From the cell containing the given text, extract its center point as (X, Y) coordinate. 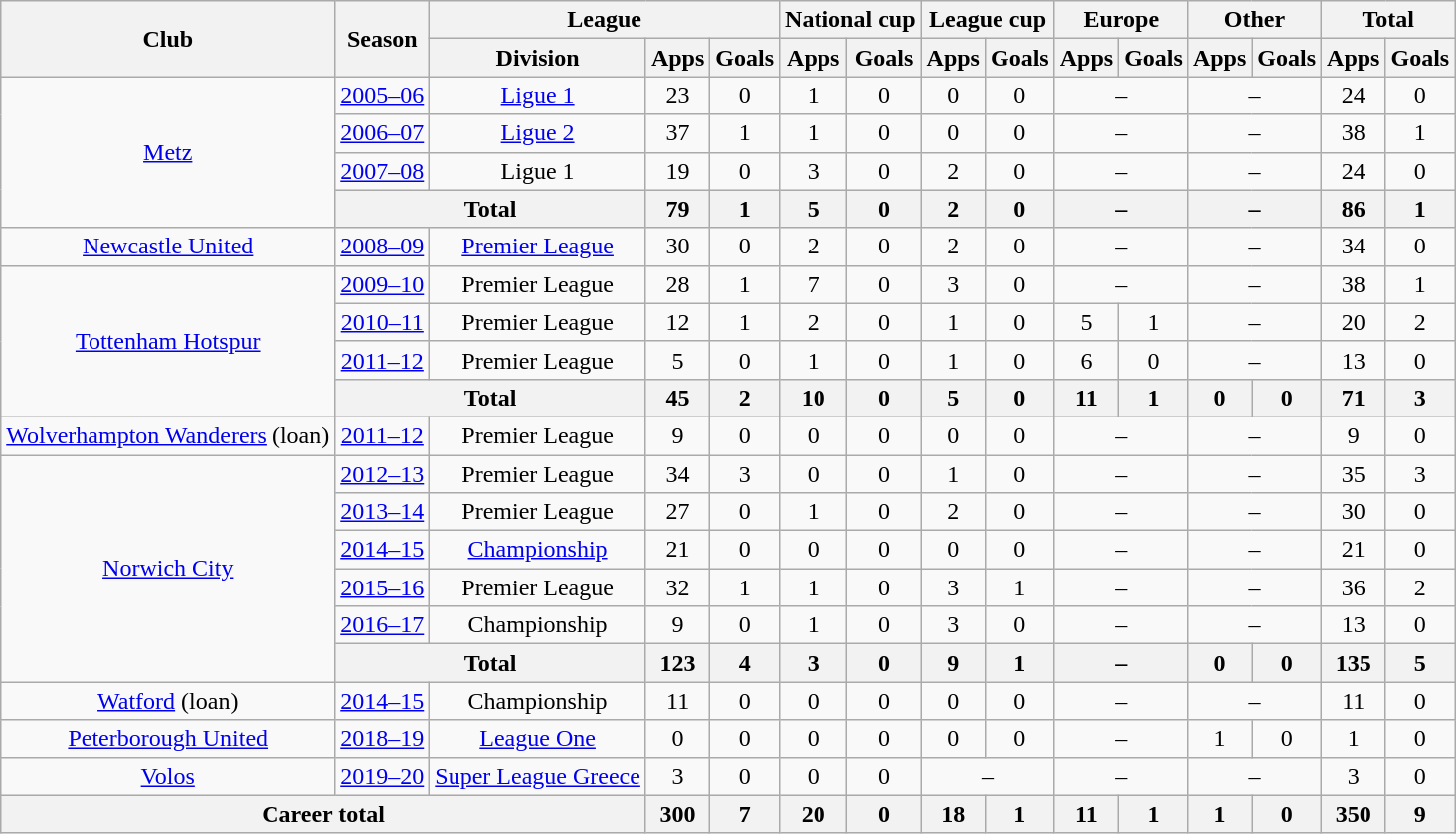
10 (814, 398)
Newcastle United (168, 247)
Europe (1121, 20)
18 (953, 814)
2009–10 (382, 284)
Peterborough United (168, 739)
2006–07 (382, 133)
2010–11 (382, 322)
Watford (loan) (168, 701)
71 (1354, 398)
300 (677, 814)
12 (677, 322)
86 (1354, 209)
Tottenham Hotspur (168, 341)
37 (677, 133)
League (605, 20)
45 (677, 398)
Super League Greece (538, 776)
2013–14 (382, 512)
23 (677, 95)
Career total (324, 814)
36 (1354, 587)
2015–16 (382, 587)
Club (168, 39)
6 (1086, 360)
28 (677, 284)
2019–20 (382, 776)
350 (1354, 814)
32 (677, 587)
Season (382, 39)
2005–06 (382, 95)
35 (1354, 474)
4 (745, 663)
National cup (850, 20)
2007–08 (382, 171)
135 (1354, 663)
2012–13 (382, 474)
Other (1254, 20)
123 (677, 663)
League One (538, 739)
19 (677, 171)
2016–17 (382, 625)
79 (677, 209)
Volos (168, 776)
Norwich City (168, 569)
League cup (988, 20)
2018–19 (382, 739)
Wolverhampton Wanderers (loan) (168, 435)
Division (538, 58)
27 (677, 512)
Ligue 2 (538, 133)
2008–09 (382, 247)
Metz (168, 152)
